Return the [X, Y] coordinate for the center point of the cell that contains the specified text.  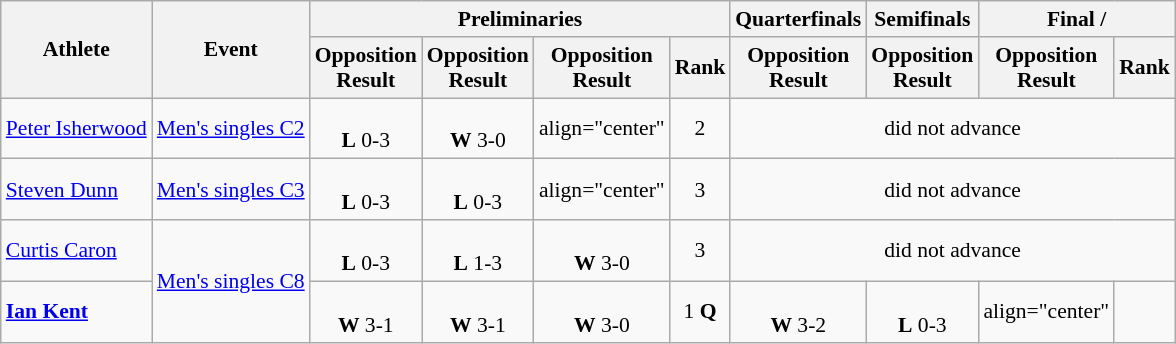
Final / [1076, 19]
Men's singles C2 [231, 128]
1 Q [700, 312]
Ian Kent [76, 312]
Men's singles C8 [231, 281]
Peter Isherwood [76, 128]
Curtis Caron [76, 250]
Athlete [76, 50]
2 [700, 128]
W 3-2 [798, 312]
Men's singles C3 [231, 190]
L 1-3 [478, 250]
Event [231, 50]
Preliminaries [520, 19]
Semifinals [922, 19]
Steven Dunn [76, 190]
Quarterfinals [798, 19]
